Determine the (x, y) coordinate at the center of the cell enclosing the given text.  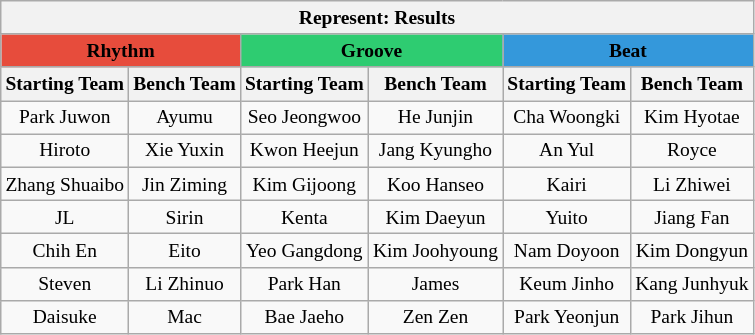
Groove (371, 50)
Jin Ziming (185, 184)
Kwon Heejun (304, 150)
Represent: Results (377, 18)
Yuito (567, 216)
Royce (692, 150)
Kim Gijoong (304, 184)
Nam Doyoon (567, 250)
An Yul (567, 150)
Cha Woongki (567, 118)
Kim Dongyun (692, 250)
Ayumu (185, 118)
Bae Jaeho (304, 316)
Jang Kyungho (435, 150)
Steven (65, 284)
Jiang Fan (692, 216)
Daisuke (65, 316)
Eito (185, 250)
Park Han (304, 284)
Kim Daeyun (435, 216)
JL (65, 216)
Kairi (567, 184)
Xie Yuxin (185, 150)
Park Jihun (692, 316)
Hiroto (65, 150)
Li Zhiwei (692, 184)
Kenta (304, 216)
Sirin (185, 216)
Keum Jinho (567, 284)
Chih En (65, 250)
Mac (185, 316)
Rhythm (121, 50)
Seo Jeongwoo (304, 118)
James (435, 284)
Beat (628, 50)
Zen Zen (435, 316)
Kang Junhyuk (692, 284)
Kim Joohyoung (435, 250)
Koo Hanseo (435, 184)
Yeo Gangdong (304, 250)
Park Juwon (65, 118)
Li Zhinuo (185, 284)
Zhang Shuaibo (65, 184)
Park Yeonjun (567, 316)
He Junjin (435, 118)
Kim Hyotae (692, 118)
